Provide the [X, Y] coordinate of the cell's center where the given text is located.  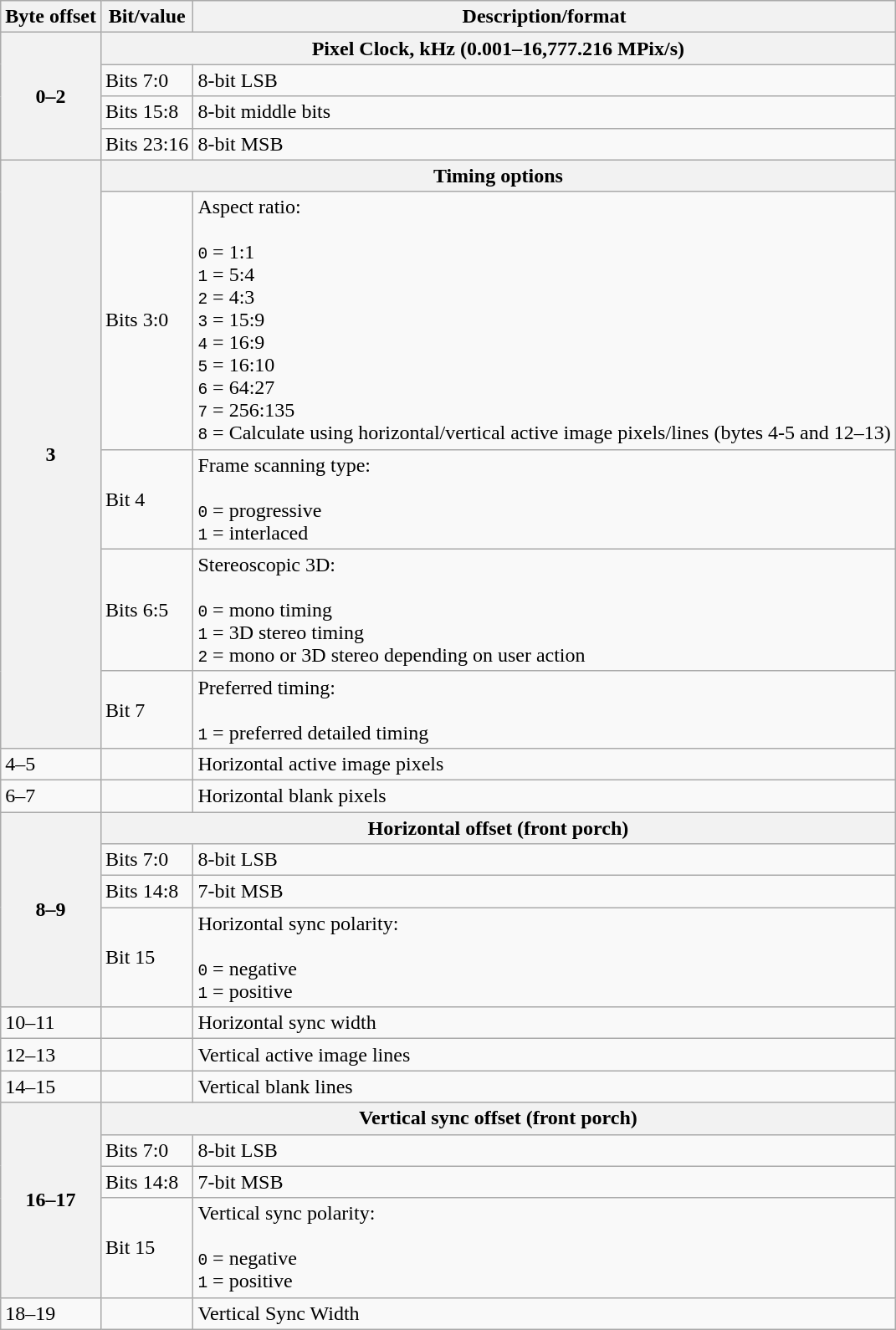
Bit/value [146, 17]
Horizontal blank pixels [544, 795]
8-bit MSB [544, 144]
0–2 [51, 96]
Description/format [544, 17]
Byte offset [51, 17]
Vertical Sync Width [544, 1313]
8–9 [51, 908]
6–7 [51, 795]
Timing options [498, 176]
10–11 [51, 1023]
Preferred timing:1 = preferred detailed timing [544, 709]
Horizontal active image pixels [544, 764]
Horizontal sync width [544, 1023]
Bit 7 [146, 709]
Bits 3:0 [146, 320]
3 [51, 453]
4–5 [51, 764]
Pixel Clock, kHz (0.001–16,777.216 MPix/s) [498, 49]
Bit 4 [146, 499]
Vertical active image lines [544, 1055]
12–13 [51, 1055]
16–17 [51, 1200]
14–15 [51, 1087]
Vertical sync polarity:0 = negative 1 = positive [544, 1248]
Horizontal offset (front porch) [498, 827]
Frame scanning type:0 = progressive 1 = interlaced [544, 499]
Bits 6:5 [146, 610]
Horizontal sync polarity:0 = negative 1 = positive [544, 957]
Vertical blank lines [544, 1087]
Bits 23:16 [146, 144]
18–19 [51, 1313]
Stereoscopic 3D:0 = mono timing 1 = 3D stereo timing 2 = mono or 3D stereo depending on user action [544, 610]
Bits 15:8 [146, 112]
8-bit middle bits [544, 112]
Vertical sync offset (front porch) [498, 1118]
